Return [x, y] of the center of cell containing provided text 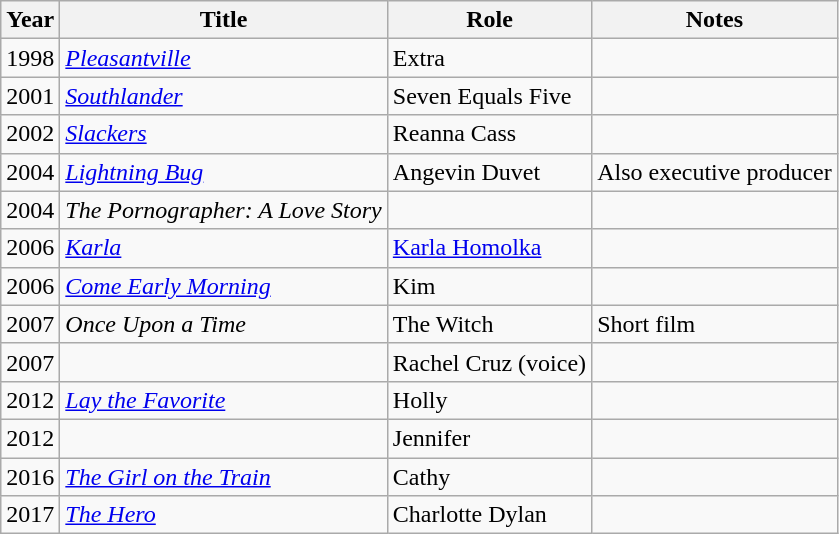
Rachel Cruz (voice) [489, 362]
Seven Equals Five [489, 96]
The Hero [224, 515]
Karla Homolka [489, 248]
The Girl on the Train [224, 477]
Year [30, 20]
Extra [489, 58]
Charlotte Dylan [489, 515]
Come Early Morning [224, 286]
2016 [30, 477]
Kim [489, 286]
The Pornographer: A Love Story [224, 210]
Angevin Duvet [489, 172]
Pleasantville [224, 58]
The Witch [489, 324]
Notes [715, 20]
Southlander [224, 96]
Jennifer [489, 438]
Reanna Cass [489, 134]
Also executive producer [715, 172]
2001 [30, 96]
Holly [489, 400]
Karla [224, 248]
Slackers [224, 134]
Lightning Bug [224, 172]
1998 [30, 58]
Role [489, 20]
Cathy [489, 477]
Once Upon a Time [224, 324]
Lay the Favorite [224, 400]
Title [224, 20]
Short film [715, 324]
2002 [30, 134]
2017 [30, 515]
